Output the (x, y) coordinate of the center of the cell containing the given text.  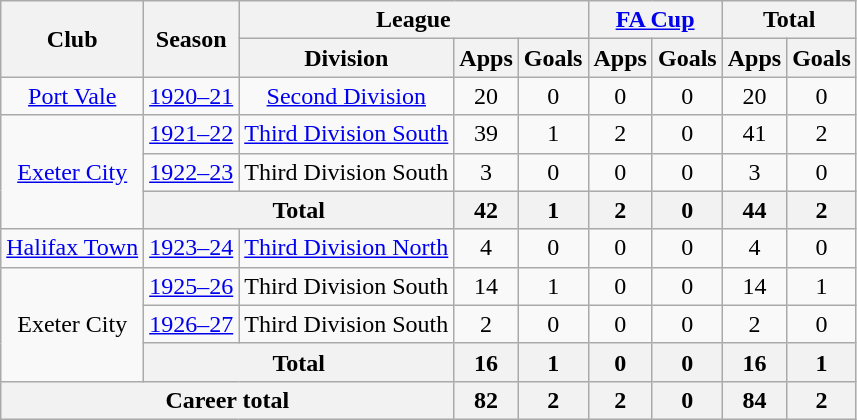
League (414, 20)
FA Cup (655, 20)
82 (486, 400)
Club (72, 39)
Division (346, 58)
41 (754, 134)
44 (754, 210)
1925–26 (192, 286)
1921–22 (192, 134)
Career total (228, 400)
1922–23 (192, 172)
Third Division North (346, 248)
42 (486, 210)
Season (192, 39)
39 (486, 134)
1920–21 (192, 96)
Second Division (346, 96)
84 (754, 400)
1923–24 (192, 248)
Port Vale (72, 96)
1926–27 (192, 324)
Halifax Town (72, 248)
